Return (X, Y) of the center of cell containing provided text 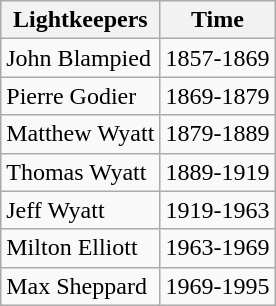
Thomas Wyatt (80, 172)
1969-1995 (218, 286)
Lightkeepers (80, 20)
1919-1963 (218, 210)
1963-1969 (218, 248)
1857-1869 (218, 58)
Milton Elliott (80, 248)
Time (218, 20)
Max Sheppard (80, 286)
1869-1879 (218, 96)
Jeff Wyatt (80, 210)
1889-1919 (218, 172)
1879-1889 (218, 134)
Pierre Godier (80, 96)
Matthew Wyatt (80, 134)
John Blampied (80, 58)
